Detect which cell encompasses the target text, then output its [X, Y] center coordinate. 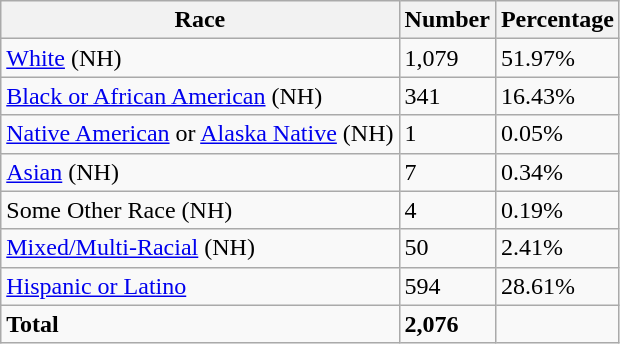
0.05% [557, 134]
7 [447, 172]
341 [447, 96]
Black or African American (NH) [200, 96]
1 [447, 134]
Number [447, 20]
Some Other Race (NH) [200, 210]
50 [447, 248]
Native American or Alaska Native (NH) [200, 134]
4 [447, 210]
28.61% [557, 286]
Asian (NH) [200, 172]
Mixed/Multi-Racial (NH) [200, 248]
Percentage [557, 20]
2,076 [447, 324]
Total [200, 324]
0.19% [557, 210]
White (NH) [200, 58]
2.41% [557, 248]
Hispanic or Latino [200, 286]
0.34% [557, 172]
51.97% [557, 58]
594 [447, 286]
1,079 [447, 58]
16.43% [557, 96]
Race [200, 20]
